Return the (X, Y) coordinate for the center point of the cell that contains the specified text.  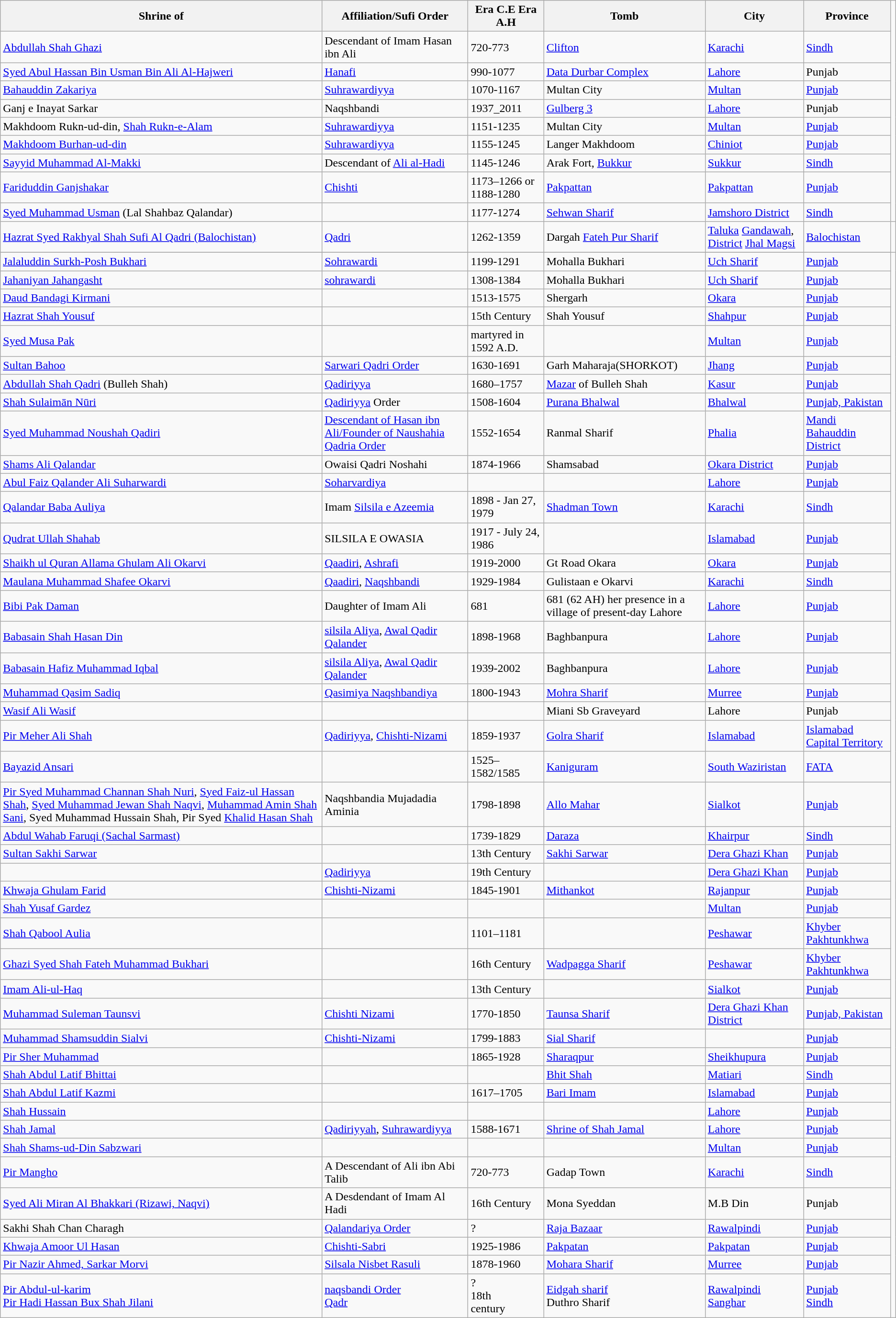
Naqshbandi (395, 108)
PunjabSindh (847, 1296)
A Descendant of Ali ibn Abi Talib (395, 1173)
1770-1850 (506, 1014)
Daud Bandagi Kirmani (161, 298)
Bhit Shah (624, 1075)
1308-1384 (506, 280)
Arak Fort, Bukkur (624, 163)
Muhammad Qasim Sadiq (161, 693)
Descendant of Ali al-Hadi (395, 163)
Miani Sb Graveyard (624, 711)
1845-1901 (506, 890)
Hanafi (395, 72)
1552-1654 (506, 433)
Qadiriyya, Chishti-Nizami (395, 736)
Bhalwal (754, 402)
Syed Ali Miran Al Bhakkari (Rizawi, Naqvi) (161, 1203)
Taluka Gandawah, District Jhal Magsi (754, 236)
Wasif Ali Wasif (161, 711)
Imam Silsila e Azeemia (395, 507)
Sakhi Shah Chan Charagh (161, 1228)
1155-1245 (506, 145)
Shahpur (754, 316)
Kasur (754, 384)
1525–1582/1585 (506, 767)
Descendant of Imam Hasan ibn Ali (395, 47)
A Desdendant of Imam Al Hadi (395, 1203)
1878-1960 (506, 1264)
Qaadiri, Ashrafi (395, 563)
Muhammad Shamsuddin Sialvi (161, 1038)
Fariduddin Ganjshakar (161, 188)
South Waziristan (754, 767)
Abdullah Shah Ghazi (161, 47)
Qadri (395, 236)
Okara District (754, 464)
681 (62 AH) her presence in a village of present-day Lahore (624, 606)
Dargah Fateh Pur Sharif (624, 236)
Dera Ghazi Khan District (754, 1014)
Khwaja Amoor Ul Hasan (161, 1246)
Sukkur (754, 163)
Shrine of (161, 16)
Silsala Nisbet Rasuli (395, 1264)
1898 - Jan 27, 1979 (506, 507)
naqsbandi OrderQadr (395, 1296)
Shaikh ul Quran Allama Ghulam Ali Okarvi (161, 563)
Sheikhupura (754, 1056)
Chiniot (754, 145)
Sial Sharif (624, 1038)
Allo Mahar (624, 804)
Imam Ali-ul-Haq (161, 989)
1739-1829 (506, 836)
Babasain Shah Hasan Din (161, 637)
1070-1167 (506, 90)
Garh Maharaja(SHORKOT) (624, 366)
Province (847, 16)
Ranmal Sharif (624, 433)
Makhdoom Burhan-ud-din (161, 145)
?18thcentury (506, 1296)
Qaadiri, Naqshbandi (395, 581)
Taunsa Sharif (624, 1014)
Chishti (395, 188)
Shadman Town (624, 507)
Muhammad Suleman Taunsvi (161, 1014)
Phalia (754, 433)
Golra Sharif (624, 736)
Bibi Pak Daman (161, 606)
1865-1928 (506, 1056)
Shrine of Shah Jamal (624, 1129)
Jhang (754, 366)
Matiari (754, 1075)
1513-1575 (506, 298)
1800-1943 (506, 693)
1919-2000 (506, 563)
Mohara Sharif (624, 1264)
Syed Muhammad Noushah Qadiri (161, 433)
1925-1986 (506, 1246)
Syed Muhammad Usman (Lal Shahbaz Qalandar) (161, 212)
Chishti Nizami (395, 1014)
Shah Shams-ud-Din Sabzwari (161, 1148)
Descendant of Hasan ibn Ali/Founder of Naushahia Qadria Order (395, 433)
sohrawardi (395, 280)
Syed Musa Pak (161, 341)
Shah Abdul Latif Kazmi (161, 1093)
990-1077 (506, 72)
681 (506, 606)
1874-1966 (506, 464)
Mandi Bahauddin District (847, 433)
19th Century (506, 872)
Shah Yusaf Gardez (161, 908)
Affiliation/Sufi Order (395, 16)
Kaniguram (624, 767)
Sharaqpur (624, 1056)
1617–1705 (506, 1093)
Pir Abdul-ul-karimPir Hadi Hassan Bux Shah Jilani (161, 1296)
Qudrat Ullah Shahab (161, 538)
Tomb (624, 16)
Makhdoom Rukn-ud-din, Shah Rukn-e-Alam (161, 126)
Hazrat Shah Yousuf (161, 316)
Pir Meher Ali Shah (161, 736)
Clifton (624, 47)
1262-1359 (506, 236)
Langer Makhdoom (624, 145)
1937_2011 (506, 108)
Mazar of Bulleh Shah (624, 384)
1799-1883 (506, 1038)
Shah Yousuf (624, 316)
Sarwari Qadri Order (395, 366)
Mona Syeddan (624, 1203)
1680–1757 (506, 384)
15th Century (506, 316)
Rajanpur (754, 890)
1151-1235 (506, 126)
Abdullah Shah Qadri (Bulleh Shah) (161, 384)
Shergarh (624, 298)
Data Durbar Complex (624, 72)
Rawalpindi (754, 1228)
Raja Bazaar (624, 1228)
Daraza (624, 836)
1101–1181 (506, 933)
1508-1604 (506, 402)
? (506, 1228)
Shah Hussain (161, 1111)
City (754, 16)
FATA (847, 767)
Maulana Muhammad Shafee Okarvi (161, 581)
Chishti-Sabri (395, 1246)
Sultan Sakhi Sarwar (161, 854)
martyred in 1592 A.D. (506, 341)
SILSILA E OWASIA (395, 538)
Jahaniyan Jahangasht (161, 280)
Sohrawardi (395, 261)
1177-1274 (506, 212)
1173–1266 or 1188-1280 (506, 188)
M.B Din (754, 1203)
1145-1246 (506, 163)
Shams Ali Qalandar (161, 464)
Jalaluddin Surkh-Posh Bukhari (161, 261)
Mohra Sharif (624, 693)
Purana Bhalwal (624, 402)
Gulistaan e Okarvi (624, 581)
1630-1691 (506, 366)
Qalandar Baba Auliya (161, 507)
1798-1898 (506, 804)
Shah Sulaimān Nūri (161, 402)
Mithankot (624, 890)
Ghazi Syed Shah Fateh Muhammad Bukhari (161, 964)
Qasimiya Naqshbandiya (395, 693)
Qadiriyyah, Suhrawardiyya (395, 1129)
Abdul Wahab Faruqi (Sachal Sarmast) (161, 836)
Khairpur (754, 836)
Balochistan (847, 236)
Pir Mangho (161, 1173)
1199-1291 (506, 261)
Qalandariya Order (395, 1228)
Daughter of Imam Ali (395, 606)
Pir Nazir Ahmed, Sarkar Morvi (161, 1264)
Bahauddin Zakariya (161, 90)
Eidgah sharifDuthro Sharif (624, 1296)
Jamshoro District (754, 212)
Shamsabad (624, 464)
Qadiriyya Order (395, 402)
Shah Abdul Latif Bhittai (161, 1075)
Soharvardiya (395, 482)
Gulberg 3 (624, 108)
Syed Abul Hassan Bin Usman Bin Ali Al-Hajweri (161, 72)
1929-1984 (506, 581)
Abul Faiz Qalander Ali Suharwardi (161, 482)
Sayyid Muhammad Al-Makki (161, 163)
1898-1968 (506, 637)
Wadpagga Sharif (624, 964)
Shah Jamal (161, 1129)
Sakhi Sarwar (624, 854)
1917 - July 24, 1986 (506, 538)
1859-1937 (506, 736)
Bari Imam (624, 1093)
1588-1671 (506, 1129)
Sehwan Sharif (624, 212)
Hazrat Syed Rakhyal Shah Sufi Al Qadri (Balochistan) (161, 236)
Naqshbandia Mujadadia Aminia (395, 804)
Islamabad Capital Territory (847, 736)
Khwaja Ghulam Farid (161, 890)
Sultan Bahoo (161, 366)
Era C.E Era A.H (506, 16)
1939-2002 (506, 668)
RawalpindiSanghar (754, 1296)
Gadap Town (624, 1173)
Owaisi Qadri Noshahi (395, 464)
Bayazid Ansari (161, 767)
Gt Road Okara (624, 563)
Shah Qabool Aulia (161, 933)
Ganj e Inayat Sarkar (161, 108)
Babasain Hafiz Muhammad Iqbal (161, 668)
Pir Sher Muhammad (161, 1056)
